Search for the cell housing the specified text and yield its (x, y) center coordinate. 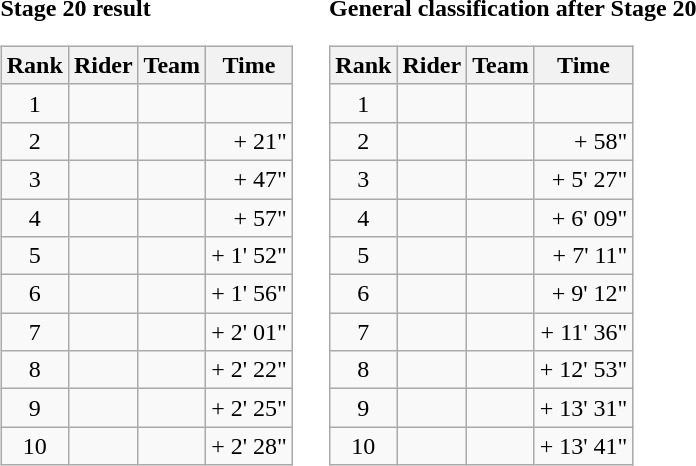
+ 7' 11" (584, 256)
+ 58" (584, 141)
+ 5' 27" (584, 179)
+ 6' 09" (584, 217)
+ 2' 28" (250, 446)
+ 2' 22" (250, 370)
+ 1' 56" (250, 294)
+ 13' 31" (584, 408)
+ 13' 41" (584, 446)
+ 47" (250, 179)
+ 12' 53" (584, 370)
+ 2' 25" (250, 408)
+ 57" (250, 217)
+ 2' 01" (250, 332)
+ 1' 52" (250, 256)
+ 11' 36" (584, 332)
+ 9' 12" (584, 294)
+ 21" (250, 141)
